Identify which cell holds the provided text, then report its (X, Y) central coordinate. 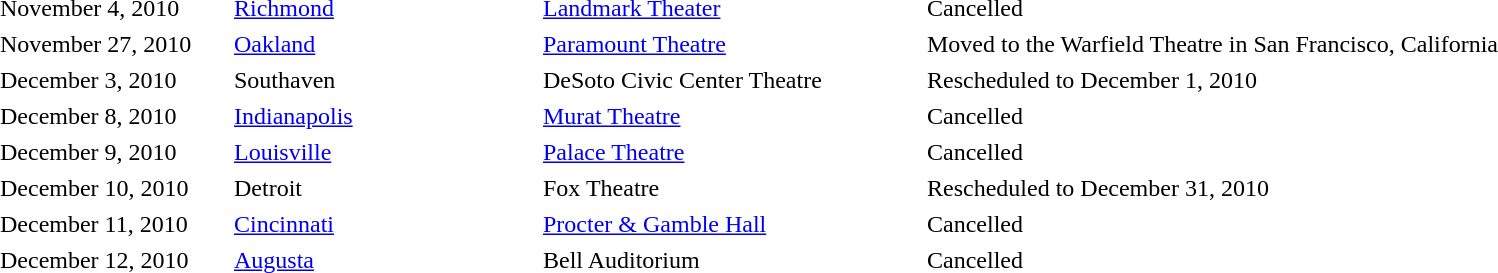
Cincinnati (384, 224)
Fox Theatre (730, 188)
Palace Theatre (730, 152)
Murat Theatre (730, 116)
Paramount Theatre (730, 44)
DeSoto Civic Center Theatre (730, 80)
Oakland (384, 44)
Detroit (384, 188)
Indianapolis (384, 116)
Procter & Gamble Hall (730, 224)
Louisville (384, 152)
Southaven (384, 80)
